Pinpoint the cell where the given text exists, returning its [x, y] midpoint coordinate. 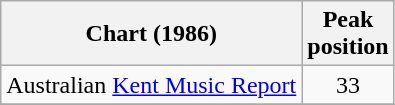
33 [348, 85]
Chart (1986) [152, 34]
Peakposition [348, 34]
Australian Kent Music Report [152, 85]
